Identify which cell holds the provided text, then report its [X, Y] central coordinate. 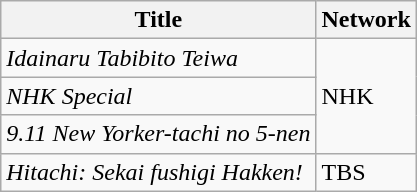
TBS [366, 172]
9.11 New Yorker-tachi no 5-nen [158, 134]
Idainaru Tabibito Teiwa [158, 58]
Network [366, 20]
Title [158, 20]
NHK [366, 96]
Hitachi: Sekai fushigi Hakken! [158, 172]
NHK Special [158, 96]
